Return [X, Y] of the center of cell containing provided text 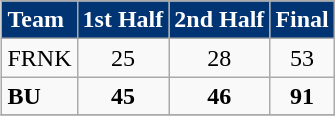
2nd Half [220, 20]
28 [220, 58]
FRNK [40, 58]
Final [302, 20]
91 [302, 96]
53 [302, 58]
25 [123, 58]
45 [123, 96]
BU [40, 96]
Team [40, 20]
1st Half [123, 20]
46 [220, 96]
